Capture the cell that displays the provided text and extract its (X, Y) central coordinate. 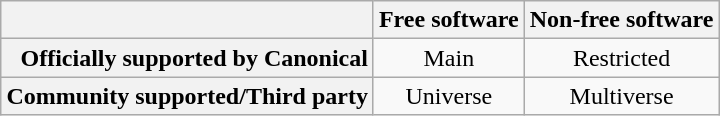
Officially supported by Canonical (187, 58)
Universe (448, 96)
Multiverse (622, 96)
Non-free software (622, 20)
Community supported/Third party (187, 96)
Main (448, 58)
Free software (448, 20)
Restricted (622, 58)
